Capture the cell that displays the provided text and extract its (x, y) central coordinate. 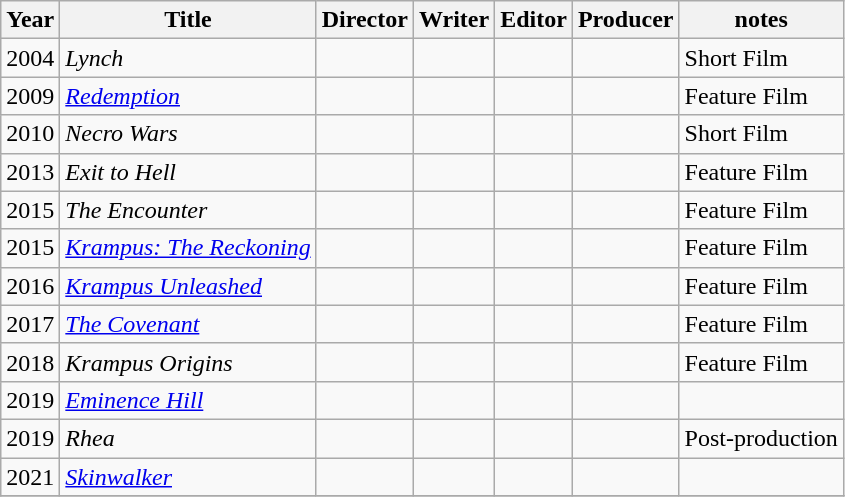
Director (364, 20)
The Encounter (188, 210)
2021 (30, 477)
notes (761, 20)
2010 (30, 134)
2017 (30, 324)
Title (188, 20)
Editor (534, 20)
Writer (454, 20)
Year (30, 20)
2013 (30, 172)
Necro Wars (188, 134)
Exit to Hell (188, 172)
2016 (30, 286)
Lynch (188, 58)
Krampus Unleashed (188, 286)
2018 (30, 362)
The Covenant (188, 324)
2004 (30, 58)
Eminence Hill (188, 400)
Rhea (188, 438)
Post-production (761, 438)
Krampus: The Reckoning (188, 248)
Skinwalker (188, 477)
Producer (626, 20)
Krampus Origins (188, 362)
2009 (30, 96)
Redemption (188, 96)
